Return (X, Y) of the center of cell containing provided text 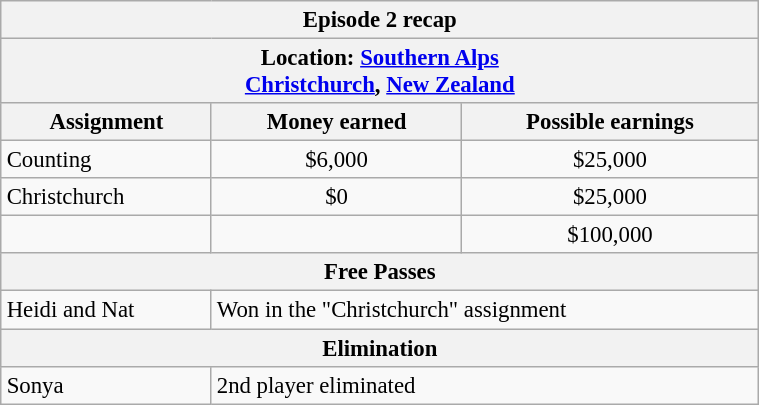
Won in the "Christchurch" assignment (484, 310)
Possible earnings (610, 122)
$100,000 (610, 235)
Elimination (380, 347)
Christchurch (106, 197)
Free Passes (380, 272)
Money earned (336, 122)
Heidi and Nat (106, 310)
$6,000 (336, 160)
Episode 2 recap (380, 20)
Assignment (106, 122)
Sonya (106, 385)
2nd player eliminated (484, 385)
$0 (336, 197)
Location: Southern AlpsChristchurch, New Zealand (380, 70)
Counting (106, 160)
